For the text-containing cell, return its midpoint in [X, Y] coordinate format. 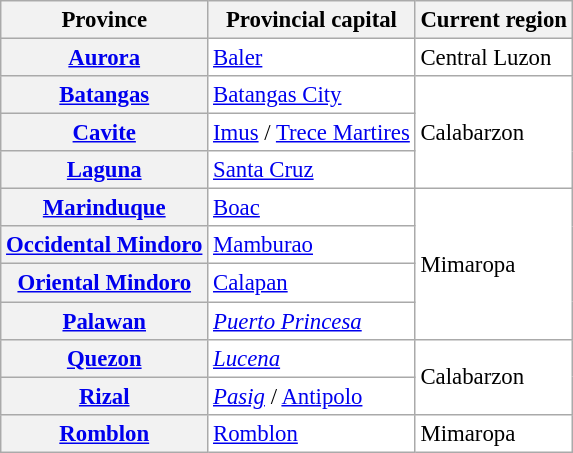
Santa Cruz [312, 170]
Imus / Trece Martires [312, 133]
Marinduque [104, 208]
Current region [494, 20]
Province [104, 20]
Puerto Princesa [312, 321]
Palawan [104, 321]
Batangas City [312, 95]
Mamburao [312, 245]
Quezon [104, 358]
Laguna [104, 170]
Calapan [312, 283]
Occidental Mindoro [104, 245]
Pasig / Antipolo [312, 396]
Baler [312, 58]
Batangas [104, 95]
Cavite [104, 133]
Lucena [312, 358]
Oriental Mindoro [104, 283]
Central Luzon [494, 58]
Rizal [104, 396]
Boac [312, 208]
Provincial capital [312, 20]
Aurora [104, 58]
